Extract the [x, y] coordinate from the center of the cell holding the provided text.  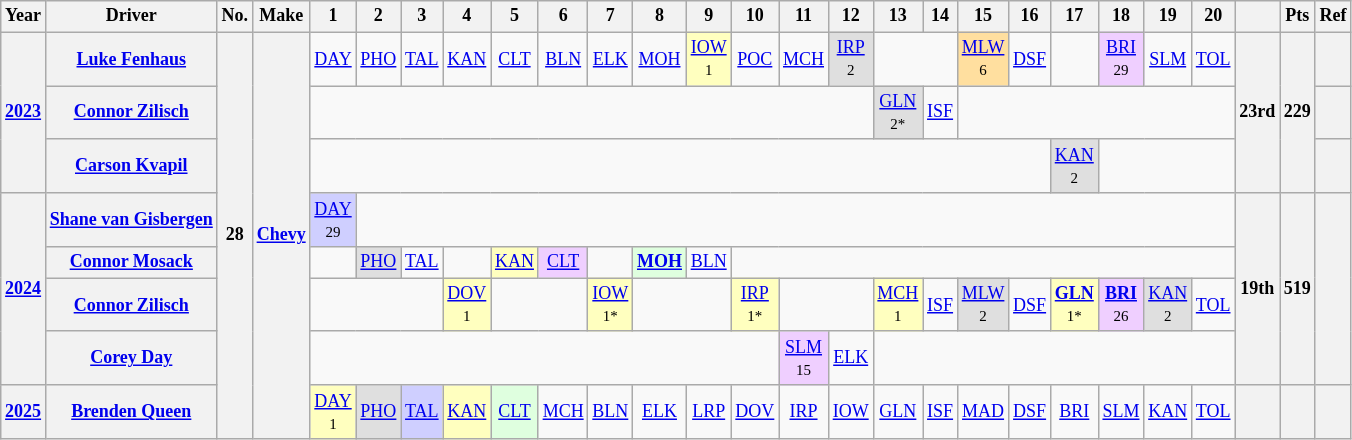
11 [804, 16]
Make [281, 16]
5 [515, 16]
4 [467, 16]
14 [940, 16]
2024 [24, 289]
10 [755, 16]
GLN2* [898, 113]
Ref [1333, 16]
1 [333, 16]
Carson Kvapil [131, 166]
LRP [708, 412]
MAD [982, 412]
GLN1* [1074, 305]
DAY29 [333, 220]
BRI [1074, 412]
13 [898, 16]
15 [982, 16]
2025 [24, 412]
GLN [898, 412]
9 [708, 16]
Pts [1298, 16]
Driver [131, 16]
Chevy [281, 236]
7 [610, 16]
SLM15 [804, 358]
IOW1 [708, 59]
BRI26 [1121, 305]
20 [1212, 16]
MLW6 [982, 59]
17 [1074, 16]
Corey Day [131, 358]
6 [563, 16]
19 [1168, 16]
Connor Mosack [131, 262]
No. [234, 16]
IRP [804, 412]
16 [1030, 16]
23rd [1258, 112]
MLW2 [982, 305]
IOW1* [610, 305]
DAY1 [333, 412]
229 [1298, 112]
18 [1121, 16]
12 [850, 16]
2 [378, 16]
3 [422, 16]
519 [1298, 289]
BRI29 [1121, 59]
DOV1 [467, 305]
Shane van Gisbergen [131, 220]
DAY [333, 59]
IRP2 [850, 59]
Year [24, 16]
Brenden Queen [131, 412]
MCH1 [898, 305]
2023 [24, 112]
DOV [755, 412]
POC [755, 59]
28 [234, 236]
19th [1258, 289]
IOW [850, 412]
IRP1* [755, 305]
8 [660, 16]
Luke Fenhaus [131, 59]
